Provide the (X, Y) coordinate of the cell's center where the given text is located.  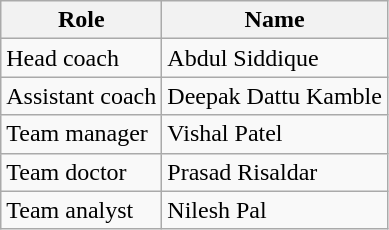
Role (82, 20)
Team manager (82, 134)
Abdul Siddique (275, 58)
Assistant coach (82, 96)
Head coach (82, 58)
Name (275, 20)
Team analyst (82, 210)
Deepak Dattu Kamble (275, 96)
Team doctor (82, 172)
Prasad Risaldar (275, 172)
Nilesh Pal (275, 210)
Vishal Patel (275, 134)
